Capture the cell that displays the provided text and extract its (x, y) central coordinate. 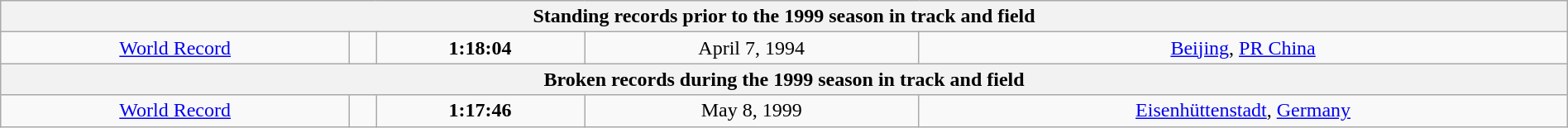
Broken records during the 1999 season in track and field (784, 79)
Eisenhüttenstadt, Germany (1243, 111)
1:18:04 (480, 48)
May 8, 1999 (751, 111)
Beijing, PR China (1243, 48)
April 7, 1994 (751, 48)
Standing records prior to the 1999 season in track and field (784, 17)
1:17:46 (480, 111)
